Provide the [x, y] coordinate of the cell's center where the given text is located.  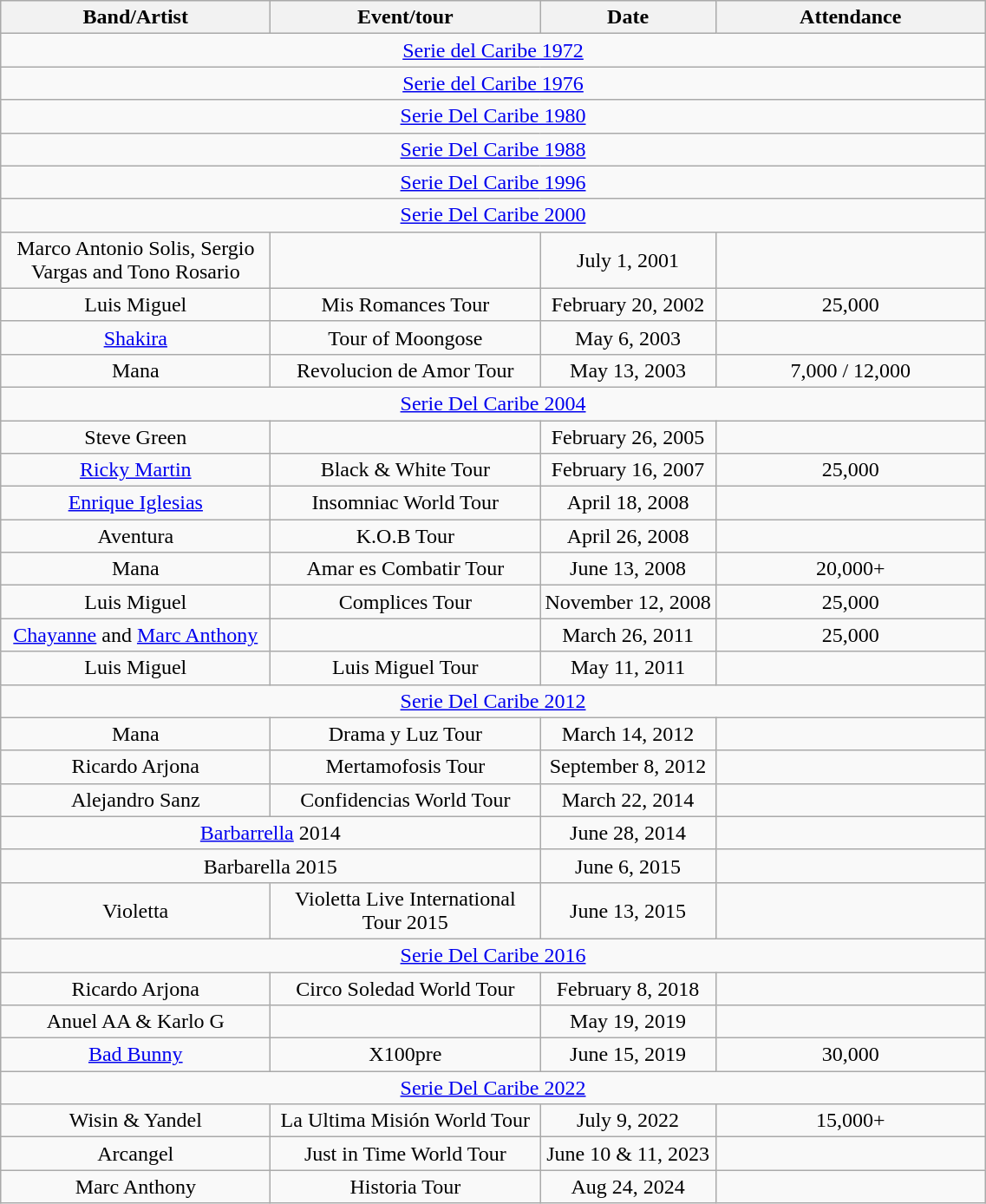
Confidencias World Tour [406, 800]
X100pre [406, 1055]
Serie Del Caribe 2022 [493, 1088]
June 15, 2019 [628, 1055]
Ricky Martin [135, 470]
Complices Tour [406, 602]
Historia Tour [406, 1187]
September 8, 2012 [628, 767]
Steve Green [135, 436]
Aventura [135, 536]
Drama y Luz Tour [406, 734]
Mis Romances Tour [406, 304]
May 6, 2003 [628, 337]
June 6, 2015 [628, 866]
March 26, 2011 [628, 635]
7,000 / 12,000 [850, 370]
Band/Artist [135, 17]
November 12, 2008 [628, 602]
Alejandro Sanz [135, 800]
February 16, 2007 [628, 470]
Aug 24, 2024 [628, 1187]
Event/tour [406, 17]
July 9, 2022 [628, 1121]
Serie Del Caribe 2016 [493, 955]
July 1, 2001 [628, 260]
April 26, 2008 [628, 536]
Serie del Caribe 1972 [493, 50]
May 13, 2003 [628, 370]
June 13, 2008 [628, 569]
Marco Antonio Solis, Sergio Vargas and Tono Rosario [135, 260]
Bad Bunny [135, 1055]
Date [628, 17]
Circo Soledad World Tour [406, 988]
Wisin & Yandel [135, 1121]
April 18, 2008 [628, 503]
Violetta [135, 911]
February 20, 2002 [628, 304]
June 10 & 11, 2023 [628, 1154]
Chayanne and Marc Anthony [135, 635]
June 28, 2014 [628, 833]
Serie del Caribe 1976 [493, 83]
Just in Time World Tour [406, 1154]
Arcangel [135, 1154]
March 22, 2014 [628, 800]
June 13, 2015 [628, 911]
February 8, 2018 [628, 988]
Tour of Moongose [406, 337]
March 14, 2012 [628, 734]
Black & White Tour [406, 470]
Revolucion de Amor Tour [406, 370]
La Ultima Misión World Tour [406, 1121]
Serie Del Caribe 1996 [493, 182]
Serie Del Caribe 1980 [493, 116]
15,000+ [850, 1121]
Attendance [850, 17]
February 26, 2005 [628, 436]
Violetta Live International Tour 2015 [406, 911]
Barbarella 2015 [271, 866]
Amar es Combatir Tour [406, 569]
Marc Anthony [135, 1187]
May 19, 2019 [628, 1022]
Shakira [135, 337]
Insomniac World Tour [406, 503]
Serie Del Caribe 1988 [493, 149]
Serie Del Caribe 2012 [493, 701]
Serie Del Caribe 2000 [493, 215]
30,000 [850, 1055]
Luis Miguel Tour [406, 668]
Barbarrella 2014 [271, 833]
20,000+ [850, 569]
K.O.B Tour [406, 536]
Enrique Iglesias [135, 503]
May 11, 2011 [628, 668]
Anuel AA & Karlo G [135, 1022]
Mertamofosis Tour [406, 767]
Serie Del Caribe 2004 [493, 403]
